Output the [x, y] coordinate of the center of the cell containing the given text.  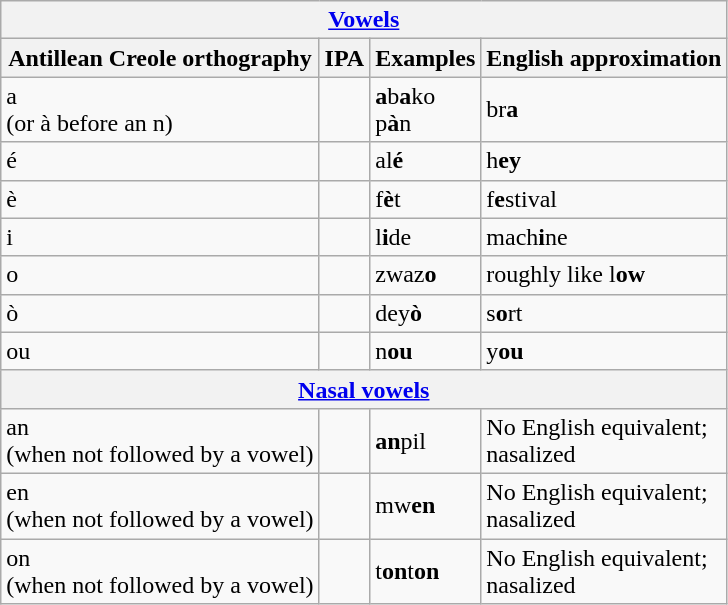
i [160, 237]
Nasal vowels [364, 389]
Antillean Creole orthography [160, 58]
è [160, 199]
you [604, 351]
bra [604, 110]
mwen [426, 506]
festival [604, 199]
Examples [426, 58]
deyò [426, 313]
IPA [344, 58]
alé [426, 161]
sort [604, 313]
machine [604, 237]
an(when not followed by a vowel) [160, 440]
English approximation [604, 58]
a(or à before an n) [160, 110]
fèt [426, 199]
hey [604, 161]
é [160, 161]
on(when not followed by a vowel) [160, 570]
Vowels [364, 20]
o [160, 275]
tonton [426, 570]
abakopàn [426, 110]
roughly like low [604, 275]
en(when not followed by a vowel) [160, 506]
lide [426, 237]
zwazo [426, 275]
nou [426, 351]
anpil [426, 440]
ou [160, 351]
ò [160, 313]
